Extract the [X, Y] coordinate from the center of the cell holding the provided text.  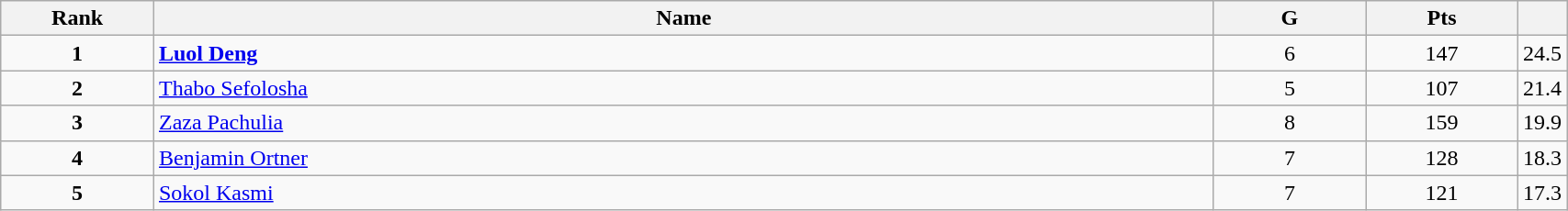
19.9 [1543, 123]
Thabo Sefolosha [683, 88]
G [1290, 18]
Sokol Kasmi [683, 193]
147 [1442, 53]
Zaza Pachulia [683, 123]
Rank [77, 18]
Luol Deng [683, 53]
24.5 [1543, 53]
128 [1442, 158]
17.3 [1543, 193]
121 [1442, 193]
1 [77, 53]
21.4 [1543, 88]
8 [1290, 123]
107 [1442, 88]
Benjamin Ortner [683, 158]
4 [77, 158]
Name [683, 18]
18.3 [1543, 158]
3 [77, 123]
Pts [1442, 18]
159 [1442, 123]
2 [77, 88]
6 [1290, 53]
